Capture the cell that displays the provided text and extract its [X, Y] central coordinate. 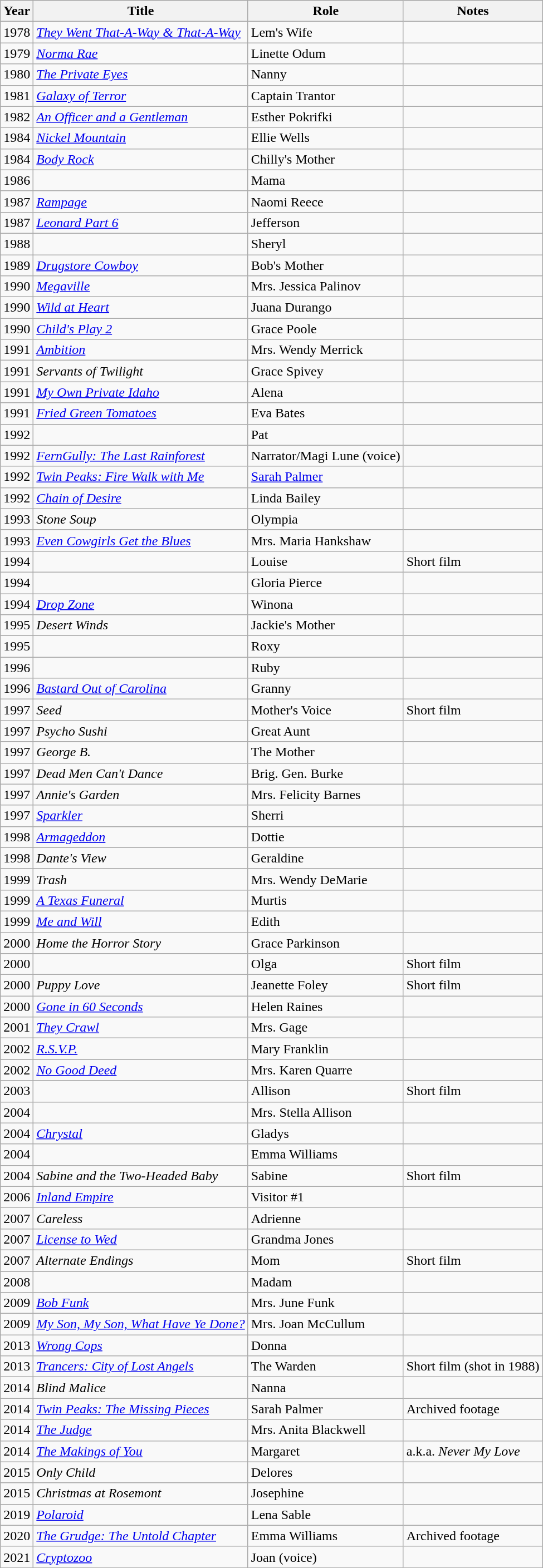
Servants of Twilight [140, 371]
Leonard Part 6 [140, 223]
1981 [17, 96]
Polaroid [140, 1515]
2019 [17, 1515]
Blind Malice [140, 1388]
Annie's Garden [140, 795]
Ambition [140, 350]
Grace Parkinson [325, 943]
R.S.V.P. [140, 1049]
Louise [325, 561]
Title [140, 11]
Adrienne [325, 1218]
Dottie [325, 837]
They Crawl [140, 1028]
Bob Funk [140, 1303]
Grandma Jones [325, 1239]
Fried Green Tomatoes [140, 413]
a.k.a. Never My Love [473, 1451]
Brig. Gen. Burke [325, 773]
Donna [325, 1345]
Grace Poole [325, 329]
Roxy [325, 647]
Grace Spivey [325, 371]
Mrs. June Funk [325, 1303]
Madam [325, 1281]
Sabine and the Two-Headed Baby [140, 1176]
Geraldine [325, 858]
An Officer and a Gentleman [140, 117]
2020 [17, 1536]
Sheryl [325, 244]
Margaret [325, 1451]
Esther Pokrifki [325, 117]
Lem's Wife [325, 32]
Year [17, 11]
Home the Horror Story [140, 943]
Drugstore Cowboy [140, 265]
Murtis [325, 900]
The Grudge: The Untold Chapter [140, 1536]
Norma Rae [140, 53]
Linette Odum [325, 53]
Short film (shot in 1988) [473, 1367]
1978 [17, 32]
Delores [325, 1472]
Mrs. Karen Quarre [325, 1070]
Christmas at Rosemont [140, 1493]
Jeanette Foley [325, 985]
Gloria Pierce [325, 583]
Ruby [325, 668]
Mrs. Maria Hankshaw [325, 540]
Mom [325, 1260]
The Private Eyes [140, 75]
Joan (voice) [325, 1557]
Gone in 60 Seconds [140, 1007]
Dead Men Can't Dance [140, 773]
Child's Play 2 [140, 329]
Juana Durango [325, 308]
Trash [140, 879]
Even Cowgirls Get the Blues [140, 540]
Mary Franklin [325, 1049]
Captain Trantor [325, 96]
A Texas Funeral [140, 900]
FernGully: The Last Rainforest [140, 456]
Mrs. Jessica Palinov [325, 287]
Cryptozoo [140, 1557]
Jackie's Mother [325, 625]
The Judge [140, 1430]
Sherri [325, 816]
Mrs. Gage [325, 1028]
Chrystal [140, 1133]
Puppy Love [140, 985]
Gladys [325, 1133]
Olga [325, 964]
Seed [140, 710]
Ellie Wells [325, 138]
Sabine [325, 1176]
Galaxy of Terror [140, 96]
Visitor #1 [325, 1197]
My Son, My Son, What Have Ye Done? [140, 1324]
Drop Zone [140, 604]
The Warden [325, 1367]
Josephine [325, 1493]
Body Rock [140, 159]
Wrong Cops [140, 1345]
1979 [17, 53]
The Mother [325, 752]
George B. [140, 752]
License to Wed [140, 1239]
Twin Peaks: The Missing Pieces [140, 1409]
1982 [17, 117]
2001 [17, 1028]
Mrs. Joan McCullum [325, 1324]
Megaville [140, 287]
Mrs. Wendy DeMarie [325, 879]
Inland Empire [140, 1197]
2008 [17, 1281]
Nickel Mountain [140, 138]
Mrs. Felicity Barnes [325, 795]
2006 [17, 1197]
Armageddon [140, 837]
Alena [325, 392]
Dante's View [140, 858]
Winona [325, 604]
Only Child [140, 1472]
Stone Soup [140, 519]
1988 [17, 244]
Bob's Mother [325, 265]
Notes [473, 11]
2003 [17, 1091]
Narrator/Magi Lune (voice) [325, 456]
Me and Will [140, 921]
Pat [325, 435]
Alternate Endings [140, 1260]
Nanna [325, 1388]
Mrs. Wendy Merrick [325, 350]
The Makings of You [140, 1451]
Eva Bates [325, 413]
Granny [325, 689]
Mrs. Stella Allison [325, 1112]
Wild at Heart [140, 308]
My Own Private Idaho [140, 392]
Twin Peaks: Fire Walk with Me [140, 477]
Allison [325, 1091]
Chilly's Mother [325, 159]
1986 [17, 180]
Careless [140, 1218]
1980 [17, 75]
Naomi Reece [325, 201]
Great Aunt [325, 731]
Mother's Voice [325, 710]
2021 [17, 1557]
Lena Sable [325, 1515]
Rampage [140, 201]
Trancers: City of Lost Angels [140, 1367]
No Good Deed [140, 1070]
Nanny [325, 75]
Mama [325, 180]
Edith [325, 921]
Desert Winds [140, 625]
Linda Bailey [325, 498]
Mrs. Anita Blackwell [325, 1430]
Olympia [325, 519]
Chain of Desire [140, 498]
Sparkler [140, 816]
1989 [17, 265]
Helen Raines [325, 1007]
Psycho Sushi [140, 731]
Role [325, 11]
Bastard Out of Carolina [140, 689]
Jefferson [325, 223]
They Went That-A-Way & That-A-Way [140, 32]
